Pinpoint the cell where the given text exists, returning its [X, Y] midpoint coordinate. 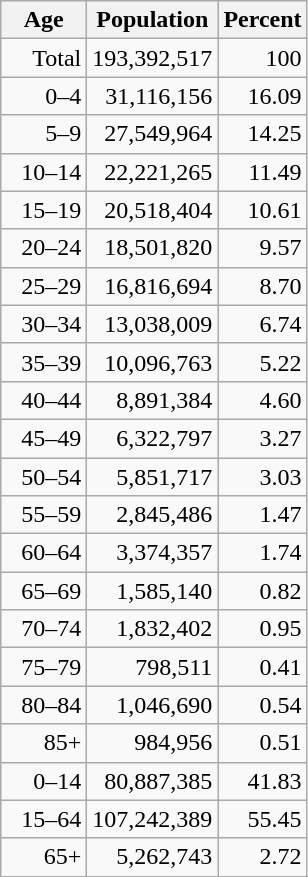
1,585,140 [152, 591]
8.70 [262, 286]
4.60 [262, 400]
2.72 [262, 857]
100 [262, 58]
Total [44, 58]
20–24 [44, 248]
984,956 [152, 743]
3.27 [262, 438]
193,392,517 [152, 58]
11.49 [262, 172]
8,891,384 [152, 400]
14.25 [262, 134]
40–44 [44, 400]
1.74 [262, 553]
85+ [44, 743]
20,518,404 [152, 210]
Percent [262, 20]
16.09 [262, 96]
18,501,820 [152, 248]
55–59 [44, 515]
5,851,717 [152, 477]
35–39 [44, 362]
70–74 [44, 629]
3,374,357 [152, 553]
0.95 [262, 629]
798,511 [152, 667]
107,242,389 [152, 819]
50–54 [44, 477]
Age [44, 20]
1,832,402 [152, 629]
16,816,694 [152, 286]
55.45 [262, 819]
65+ [44, 857]
0–4 [44, 96]
60–64 [44, 553]
65–69 [44, 591]
25–29 [44, 286]
13,038,009 [152, 324]
0.54 [262, 705]
10–14 [44, 172]
1,046,690 [152, 705]
5–9 [44, 134]
15–19 [44, 210]
45–49 [44, 438]
1.47 [262, 515]
15–64 [44, 819]
5,262,743 [152, 857]
10.61 [262, 210]
10,096,763 [152, 362]
6,322,797 [152, 438]
75–79 [44, 667]
80–84 [44, 705]
31,116,156 [152, 96]
22,221,265 [152, 172]
0–14 [44, 781]
30–34 [44, 324]
0.41 [262, 667]
2,845,486 [152, 515]
27,549,964 [152, 134]
3.03 [262, 477]
80,887,385 [152, 781]
6.74 [262, 324]
0.82 [262, 591]
9.57 [262, 248]
41.83 [262, 781]
5.22 [262, 362]
Population [152, 20]
0.51 [262, 743]
